Pinpoint the cell where the given text exists, returning its (x, y) midpoint coordinate. 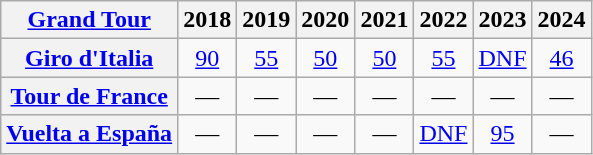
Vuelta a España (90, 134)
Grand Tour (90, 20)
2022 (444, 20)
2023 (502, 20)
95 (502, 134)
Tour de France (90, 96)
2024 (562, 20)
2018 (208, 20)
46 (562, 58)
2021 (384, 20)
2020 (326, 20)
Giro d'Italia (90, 58)
2019 (266, 20)
90 (208, 58)
